For the text-containing cell, return its midpoint in (X, Y) coordinate format. 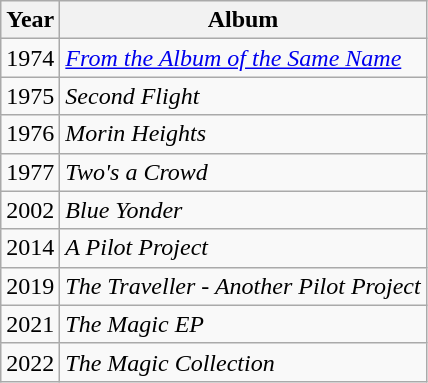
Album (243, 20)
2014 (30, 248)
A Pilot Project (243, 248)
2022 (30, 362)
Morin Heights (243, 134)
2019 (30, 286)
The Magic EP (243, 324)
1974 (30, 58)
The Magic Collection (243, 362)
The Traveller - Another Pilot Project (243, 286)
1976 (30, 134)
Blue Yonder (243, 210)
1977 (30, 172)
From the Album of the Same Name (243, 58)
2002 (30, 210)
1975 (30, 96)
2021 (30, 324)
Year (30, 20)
Second Flight (243, 96)
Two's a Crowd (243, 172)
